Return the [X, Y] coordinate for the center point of the cell that contains the specified text.  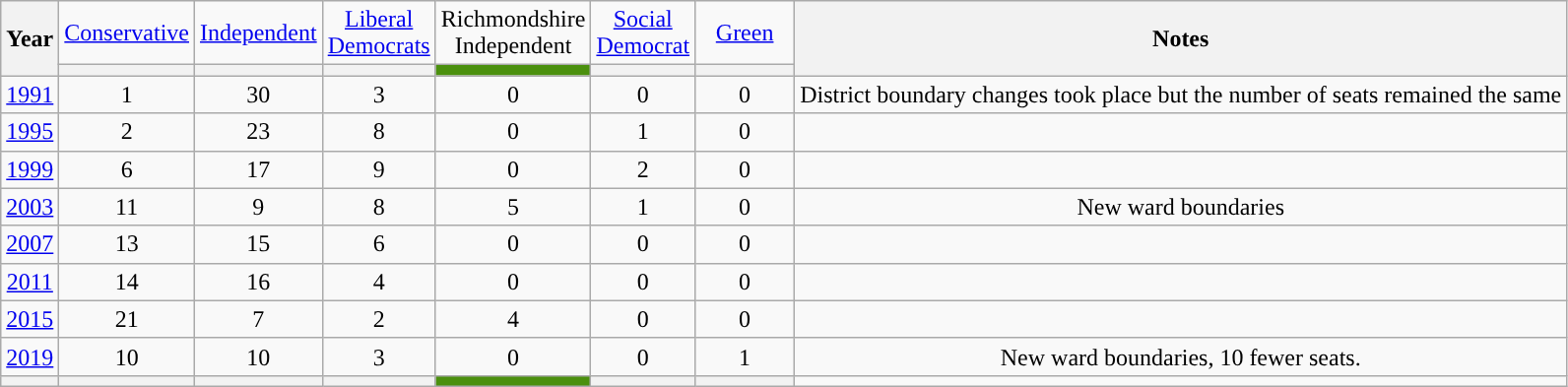
Green [745, 33]
1995 [30, 132]
District boundary changes took place but the number of seats remained the same [1181, 95]
11 [127, 207]
17 [259, 169]
15 [259, 244]
Notes [1181, 38]
2015 [30, 319]
Richmondshire Independent [513, 33]
Conservative [127, 33]
13 [127, 244]
2011 [30, 282]
Social Democrat [643, 33]
30 [259, 95]
23 [259, 132]
Liberal Democrats [378, 33]
New ward boundaries, 10 fewer seats. [1181, 356]
14 [127, 282]
2019 [30, 356]
5 [513, 207]
21 [127, 319]
1991 [30, 95]
New ward boundaries [1181, 207]
2007 [30, 244]
2003 [30, 207]
1999 [30, 169]
Independent [259, 33]
7 [259, 319]
16 [259, 282]
Year [30, 38]
